From the cell containing the given text, extract its center point as (X, Y) coordinate. 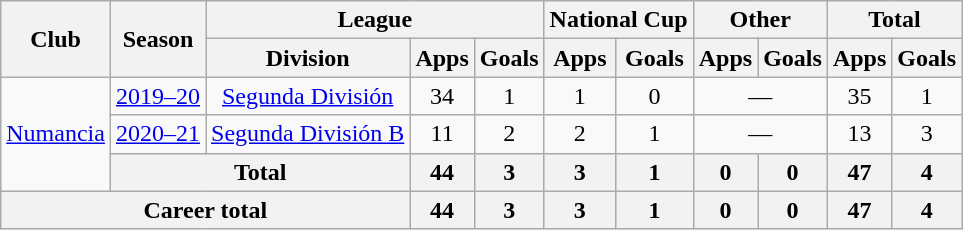
13 (859, 134)
Numancia (56, 134)
2019–20 (158, 96)
11 (442, 134)
35 (859, 96)
Division (308, 58)
Club (56, 39)
2020–21 (158, 134)
League (376, 20)
Segunda División B (308, 134)
34 (442, 96)
Career total (206, 210)
Segunda División (308, 96)
Other (760, 20)
National Cup (618, 20)
Season (158, 39)
